Return [X, Y] of the center of cell containing provided text 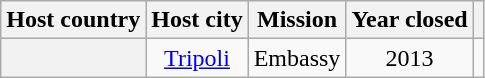
Embassy [297, 58]
Tripoli [197, 58]
Year closed [410, 20]
Mission [297, 20]
2013 [410, 58]
Host city [197, 20]
Host country [74, 20]
